From the cell containing the given text, extract its center point as (X, Y) coordinate. 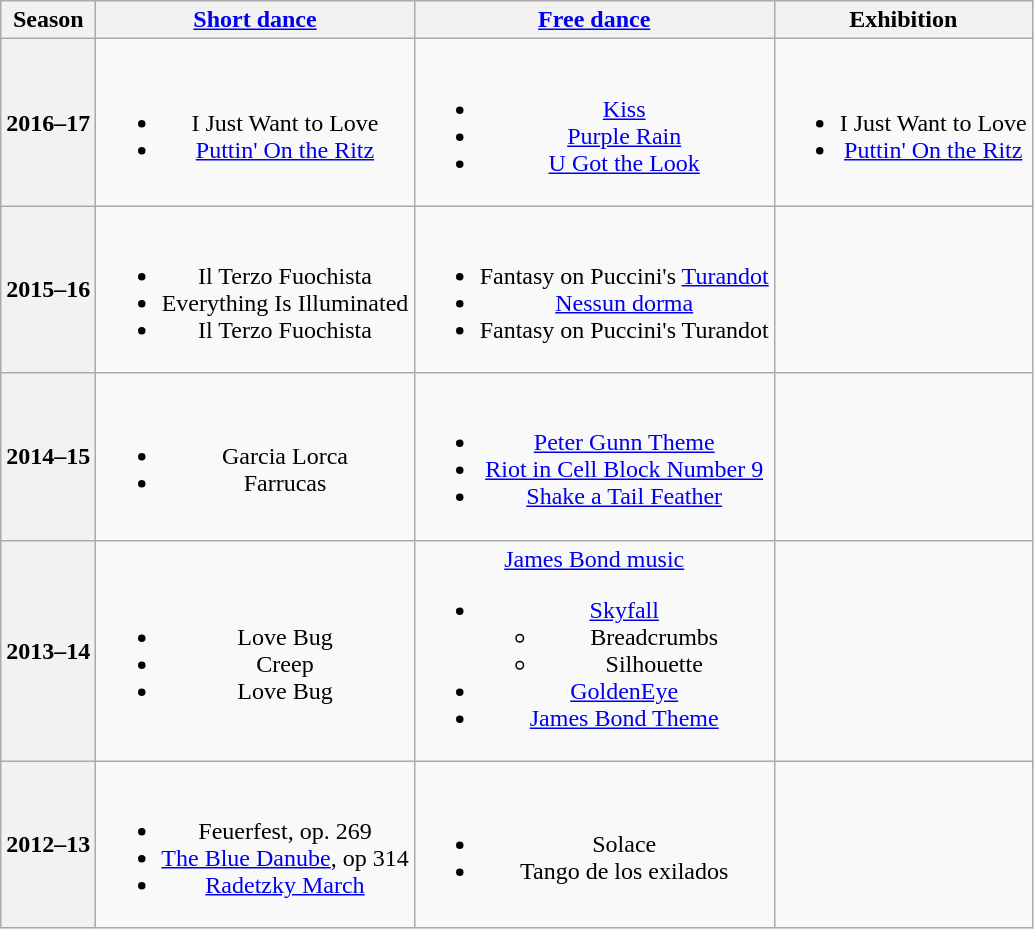
2013–14 (48, 650)
Garcia LorcaFarrucas (255, 456)
Free dance (594, 20)
James Bond musicSkyfall BreadcrumbsSilhouetteGoldenEye James Bond Theme (594, 650)
Peter Gunn Theme Riot in Cell Block Number 9 Shake a Tail Feather (594, 456)
Il Terzo Fuochista Everything Is Illuminated Il Terzo Fuochista (255, 290)
Exhibition (903, 20)
Feuerfest, op. 269 The Blue Danube, op 314 Radetzky March (255, 844)
2015–16 (48, 290)
Love Bug Creep Love Bug (255, 650)
2012–13 (48, 844)
Short dance (255, 20)
Season (48, 20)
2016–17 (48, 122)
Kiss Purple Rain U Got the Look (594, 122)
Solace Tango de los exilados (594, 844)
Fantasy on Puccini's Turandot Nessun dorma Fantasy on Puccini's Turandot (594, 290)
2014–15 (48, 456)
